Return the (X, Y) coordinate for the center point of the cell that contains the specified text.  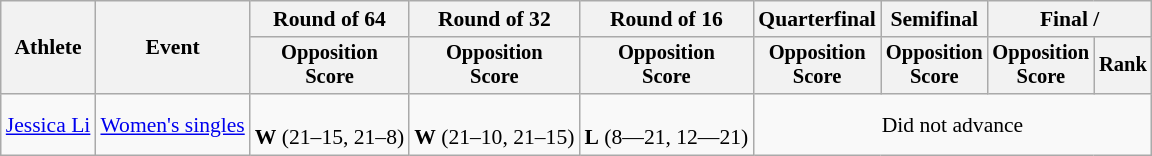
Event (172, 48)
Round of 16 (666, 19)
Rank (1123, 66)
Athlete (48, 48)
W (21–10, 21–15) (494, 124)
W (21–15, 21–8) (330, 124)
Jessica Li (48, 124)
Round of 64 (330, 19)
Quarterfinal (817, 19)
Women's singles (172, 124)
Did not advance (952, 124)
L (8―21, 12―21) (666, 124)
Final / (1070, 19)
Semifinal (934, 19)
Round of 32 (494, 19)
